Pinpoint the cell where the given text exists, returning its [x, y] midpoint coordinate. 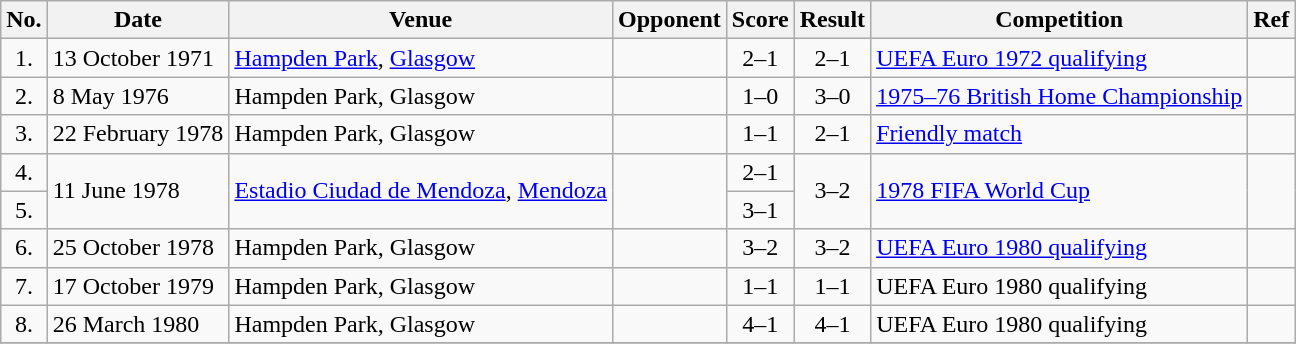
1975–76 British Home Championship [1060, 96]
8. [24, 324]
25 October 1978 [138, 248]
No. [24, 20]
Date [138, 20]
Result [832, 20]
Opponent [669, 20]
Venue [421, 20]
3–0 [832, 96]
1978 FIFA World Cup [1060, 191]
Estadio Ciudad de Mendoza, Mendoza [421, 191]
26 March 1980 [138, 324]
22 February 1978 [138, 134]
Competition [1060, 20]
Ref [1272, 20]
Score [760, 20]
UEFA Euro 1972 qualifying [1060, 58]
8 May 1976 [138, 96]
2. [24, 96]
11 June 1978 [138, 191]
1–0 [760, 96]
4. [24, 172]
1. [24, 58]
13 October 1971 [138, 58]
3–1 [760, 210]
17 October 1979 [138, 286]
7. [24, 286]
3. [24, 134]
5. [24, 210]
6. [24, 248]
Friendly match [1060, 134]
